For the text-containing cell, return its midpoint in (X, Y) coordinate format. 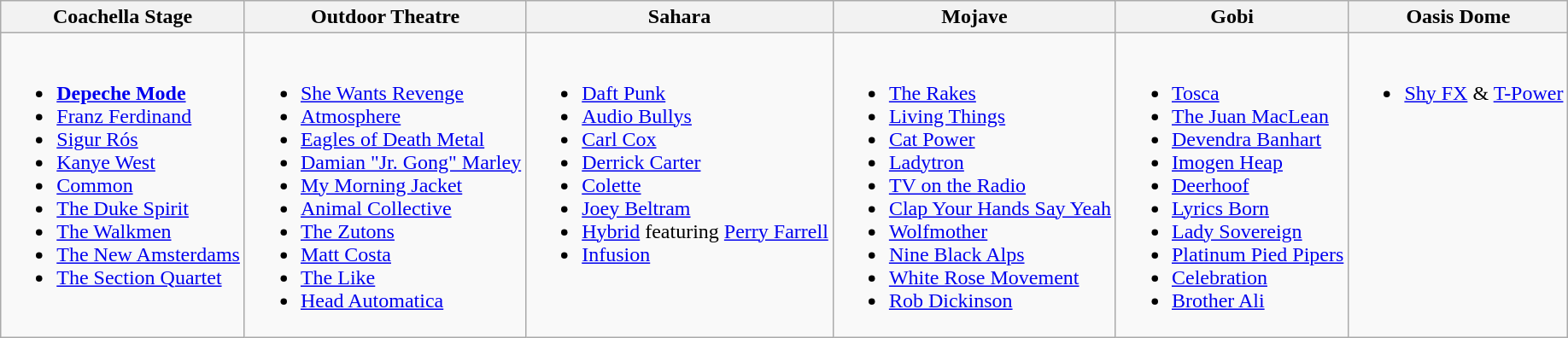
Shy FX & T-Power (1459, 185)
The RakesLiving ThingsCat PowerLadytronTV on the RadioClap Your Hands Say YeahWolfmotherNine Black AlpsWhite Rose MovementRob Dickinson (974, 185)
Gobi (1232, 17)
Coachella Stage (123, 17)
Oasis Dome (1459, 17)
Daft PunkAudio BullysCarl CoxDerrick CarterColetteJoey BeltramHybrid featuring Perry FarrellInfusion (680, 185)
Outdoor Theatre (384, 17)
She Wants RevengeAtmosphereEagles of Death MetalDamian "Jr. Gong" MarleyMy Morning JacketAnimal CollectiveThe ZutonsMatt CostaThe LikeHead Automatica (384, 185)
Mojave (974, 17)
Sahara (680, 17)
ToscaThe Juan MacLeanDevendra BanhartImogen HeapDeerhoofLyrics BornLady SovereignPlatinum Pied PipersCelebrationBrother Ali (1232, 185)
Depeche ModeFranz FerdinandSigur RósKanye WestCommonThe Duke SpiritThe WalkmenThe New AmsterdamsThe Section Quartet (123, 185)
